Return the [x, y] coordinate for the center point of the cell that contains the specified text.  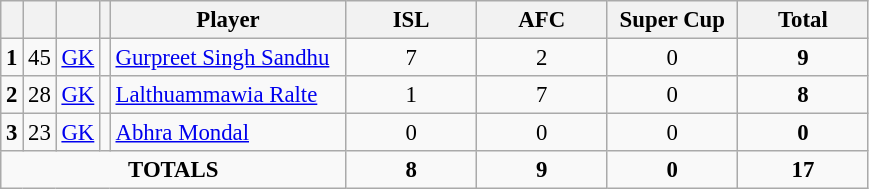
Lalthuammawia Ralte [228, 95]
Player [228, 20]
Total [804, 20]
23 [40, 133]
45 [40, 58]
Gurpreet Singh Sandhu [228, 58]
Super Cup [672, 20]
28 [40, 95]
ISL [412, 20]
TOTALS [174, 170]
AFC [542, 20]
Abhra Mondal [228, 133]
3 [12, 133]
17 [804, 170]
